Locate the cell with the specified text and output its (x, y) center coordinate. 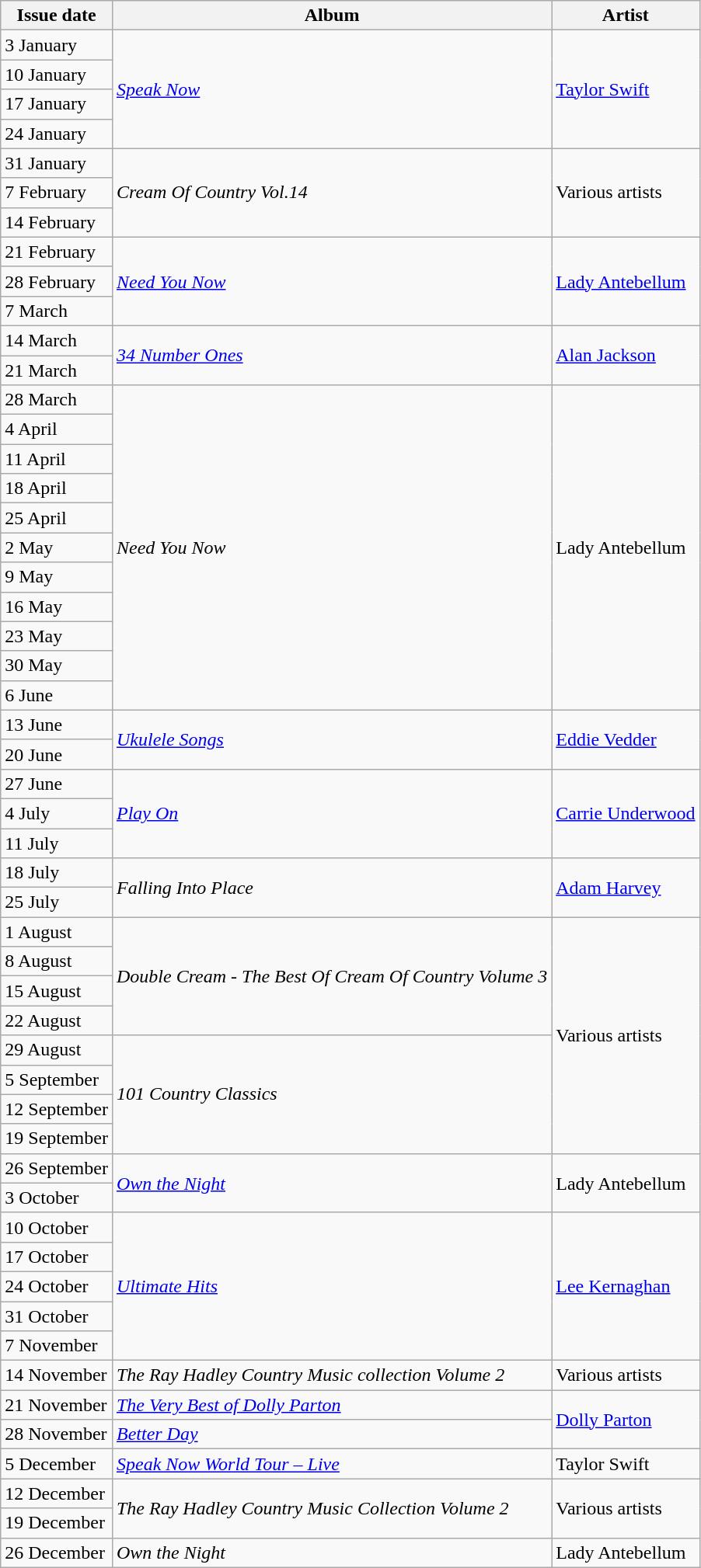
14 November (57, 1375)
7 November (57, 1346)
8 August (57, 961)
16 May (57, 607)
28 February (57, 281)
34 Number Ones (331, 355)
The Very Best of Dolly Parton (331, 1405)
26 September (57, 1168)
Play On (331, 813)
The Ray Hadley Country Music Collection Volume 2 (331, 1508)
Speak Now (331, 89)
31 January (57, 163)
Falling Into Place (331, 888)
25 July (57, 902)
The Ray Hadley Country Music collection Volume 2 (331, 1375)
Carrie Underwood (626, 813)
21 February (57, 252)
Eddie Vedder (626, 739)
Ukulele Songs (331, 739)
Artist (626, 16)
10 January (57, 75)
Double Cream - The Best Of Cream Of Country Volume 3 (331, 976)
17 October (57, 1257)
30 May (57, 666)
14 March (57, 340)
3 October (57, 1198)
18 April (57, 488)
7 March (57, 311)
4 July (57, 813)
19 September (57, 1139)
24 October (57, 1286)
Cream Of Country Vol.14 (331, 193)
10 October (57, 1227)
Lee Kernaghan (626, 1286)
6 June (57, 695)
28 March (57, 400)
11 July (57, 843)
21 March (57, 370)
26 December (57, 1552)
Ultimate Hits (331, 1286)
Dolly Parton (626, 1420)
13 June (57, 725)
2 May (57, 548)
Alan Jackson (626, 355)
5 December (57, 1464)
Speak Now World Tour – Live (331, 1464)
29 August (57, 1050)
4 April (57, 429)
19 December (57, 1523)
18 July (57, 873)
15 August (57, 991)
101 Country Classics (331, 1094)
7 February (57, 193)
9 May (57, 577)
31 October (57, 1316)
5 September (57, 1080)
28 November (57, 1434)
20 June (57, 754)
1 August (57, 932)
27 June (57, 784)
Album (331, 16)
3 January (57, 45)
25 April (57, 518)
Adam Harvey (626, 888)
Issue date (57, 16)
12 December (57, 1493)
Better Day (331, 1434)
17 January (57, 104)
24 January (57, 134)
22 August (57, 1020)
21 November (57, 1405)
11 April (57, 459)
14 February (57, 222)
12 September (57, 1109)
23 May (57, 636)
